Find where the given text appears and provide that cell's center as [X, Y] coordinate. 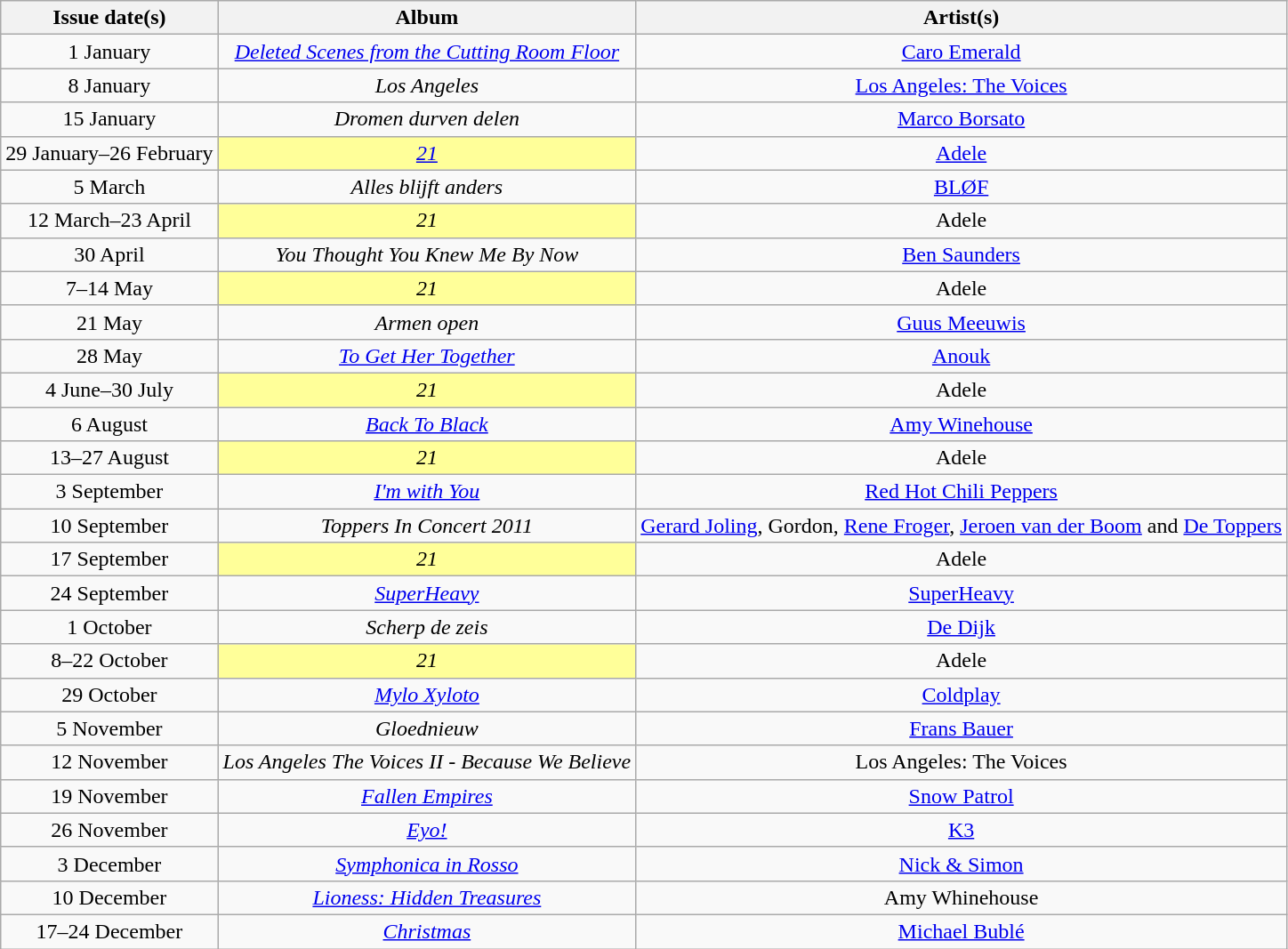
Symphonica in Rosso [427, 864]
Coldplay [962, 695]
Toppers In Concert 2011 [427, 526]
17 September [109, 559]
Los Angeles [427, 85]
Eyo! [427, 830]
Snow Patrol [962, 796]
1 January [109, 52]
5 November [109, 728]
Album [427, 18]
4 June–30 July [109, 390]
K3 [962, 830]
5 March [109, 187]
Mylo Xyloto [427, 695]
Dromen durven delen [427, 119]
Christmas [427, 931]
Artist(s) [962, 18]
Armen open [427, 322]
29 January–26 February [109, 153]
10 December [109, 897]
De Dijk [962, 627]
13–27 August [109, 458]
Gloednieuw [427, 728]
Frans Bauer [962, 728]
Amy Winehouse [962, 424]
Amy Whinehouse [962, 897]
Fallen Empires [427, 796]
Marco Borsato [962, 119]
Los Angeles The Voices II - Because We Believe [427, 762]
I'm with You [427, 492]
To Get Her Together [427, 356]
Alles blijft anders [427, 187]
3 December [109, 864]
7–14 May [109, 288]
8–22 October [109, 661]
30 April [109, 254]
Nick & Simon [962, 864]
17–24 December [109, 931]
Back To Black [427, 424]
12 March–23 April [109, 221]
1 October [109, 627]
12 November [109, 762]
Issue date(s) [109, 18]
BLØF [962, 187]
29 October [109, 695]
3 September [109, 492]
26 November [109, 830]
19 November [109, 796]
Anouk [962, 356]
Deleted Scenes from the Cutting Room Floor [427, 52]
8 January [109, 85]
Lioness: Hidden Treasures [427, 897]
Guus Meeuwis [962, 322]
21 May [109, 322]
Gerard Joling, Gordon, Rene Froger, Jeroen van der Boom and De Toppers [962, 526]
Red Hot Chili Peppers [962, 492]
Caro Emerald [962, 52]
24 September [109, 593]
6 August [109, 424]
10 September [109, 526]
Ben Saunders [962, 254]
28 May [109, 356]
You Thought You Knew Me By Now [427, 254]
Michael Bublé [962, 931]
Scherp de zeis [427, 627]
15 January [109, 119]
